Provide the (x, y) coordinate of the cell's center where the given text is located.  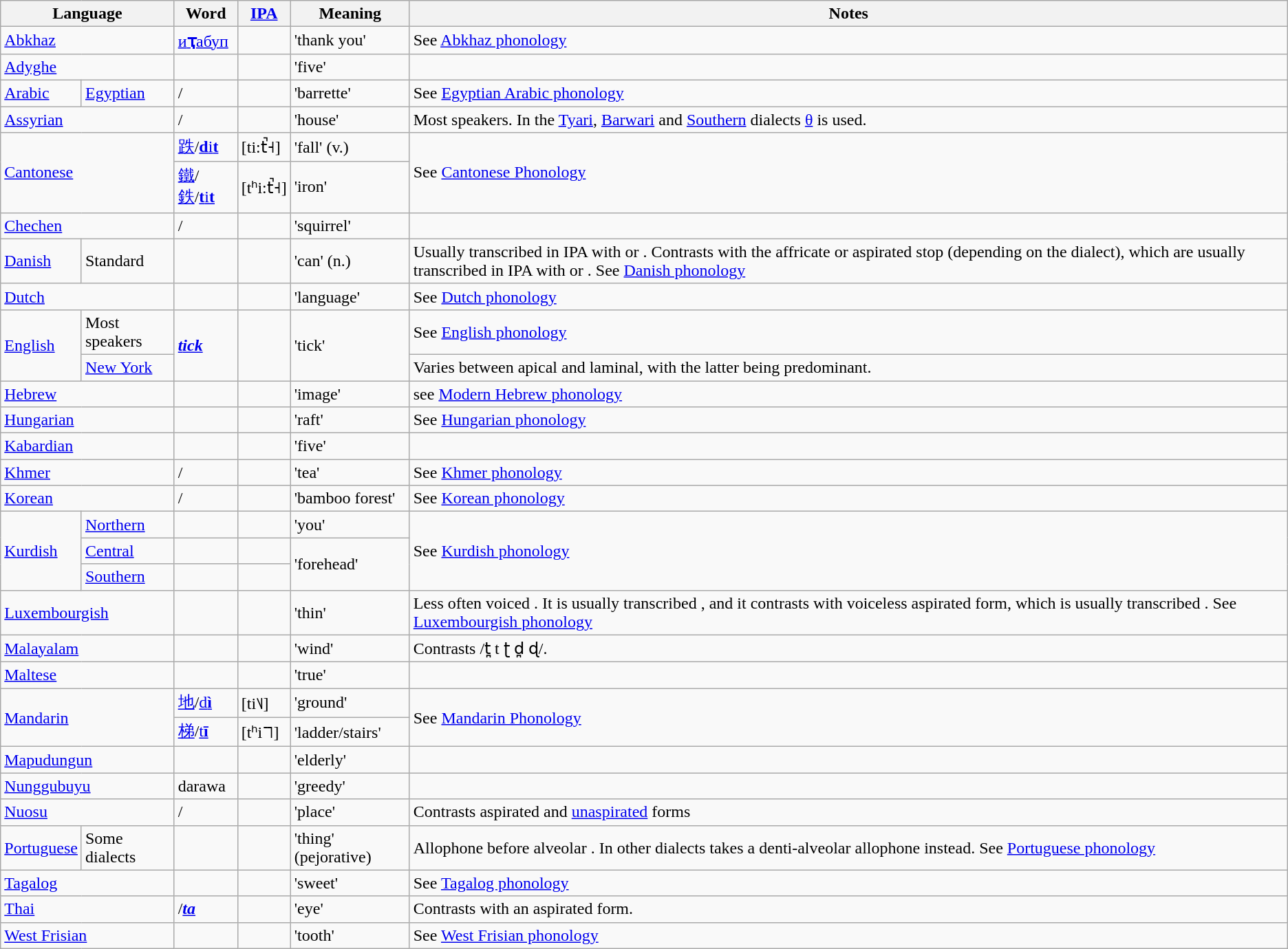
Hungarian (87, 420)
See Cantonese Phonology (848, 173)
[tʰi:t̚˧] (264, 187)
Egyptian (128, 93)
Central (128, 551)
Luxembourgish (87, 612)
Khmer (87, 472)
'you' (350, 525)
'sweet' (350, 883)
[tʰi˥˥] (264, 732)
See English phonology (848, 331)
IPA (264, 14)
'elderly' (350, 760)
Abkhaz (87, 41)
Adyghe (87, 67)
[ti˥˩] (264, 703)
'squirrel' (350, 226)
'tick' (350, 345)
See Mandarin Phonology (848, 718)
See Tagalog phonology (848, 883)
Contrasts /t̪ t ʈ d̪ ɖ/. (848, 648)
'tooth' (350, 935)
'bamboo forest' (350, 499)
See Korean phonology (848, 499)
跌/dit (206, 147)
See Hungarian phonology (848, 420)
West Frisian (87, 935)
Korean (87, 499)
see Modern Hebrew phonology (848, 394)
Meaning (350, 14)
Cantonese (87, 173)
Notes (848, 14)
'eye' (350, 909)
See West Frisian phonology (848, 935)
Hebrew (87, 394)
Southern (128, 577)
Nuosu (87, 812)
Most speakers (128, 331)
'thing' (pejorative) (350, 847)
English (41, 345)
Contrasts aspirated and unaspirated forms (848, 812)
Varies between apical and laminal, with the latter being predominant. (848, 367)
地/dì (206, 703)
Dutch (87, 296)
Language (87, 14)
New York (128, 367)
'can' (n.) (350, 261)
Mapudungun (87, 760)
'tea' (350, 472)
'place' (350, 812)
See Kurdish phonology (848, 551)
Tagalog (87, 883)
Contrasts with an aspirated form. (848, 909)
Assyrian (87, 119)
'iron' (350, 187)
Thai (87, 909)
Kabardian (87, 446)
Nunggubuyu (87, 786)
Allophone before alveolar . In other dialects takes a denti-alveolar allophone instead. See Portuguese phonology (848, 847)
'ground' (350, 703)
Word (206, 14)
'greedy' (350, 786)
Some dialects (128, 847)
'raft' (350, 420)
'thank you' (350, 41)
Malayalam (87, 648)
'house' (350, 119)
鐵/鉄/tit (206, 187)
'ladder/stairs' (350, 732)
darawa (206, 786)
'fall' (v.) (350, 147)
Most speakers. In the Tyari, Barwari and Southern dialects θ is used. (848, 119)
Maltese (87, 675)
tick (206, 345)
Northern (128, 525)
'thin' (350, 612)
'language' (350, 296)
See Egyptian Arabic phonology (848, 93)
Mandarin (87, 718)
Danish (41, 261)
'true' (350, 675)
/ta (206, 909)
[ti:t̚˧] (264, 147)
Portuguese (41, 847)
Kurdish (41, 551)
иҭабуп (206, 41)
Chechen (87, 226)
'wind' (350, 648)
'forehead' (350, 564)
See Dutch phonology (848, 296)
See Abkhaz phonology (848, 41)
梯/tī (206, 732)
See Khmer phonology (848, 472)
Standard (128, 261)
'image' (350, 394)
'barrette' (350, 93)
Arabic (41, 93)
